Capture the cell that displays the provided text and extract its (x, y) central coordinate. 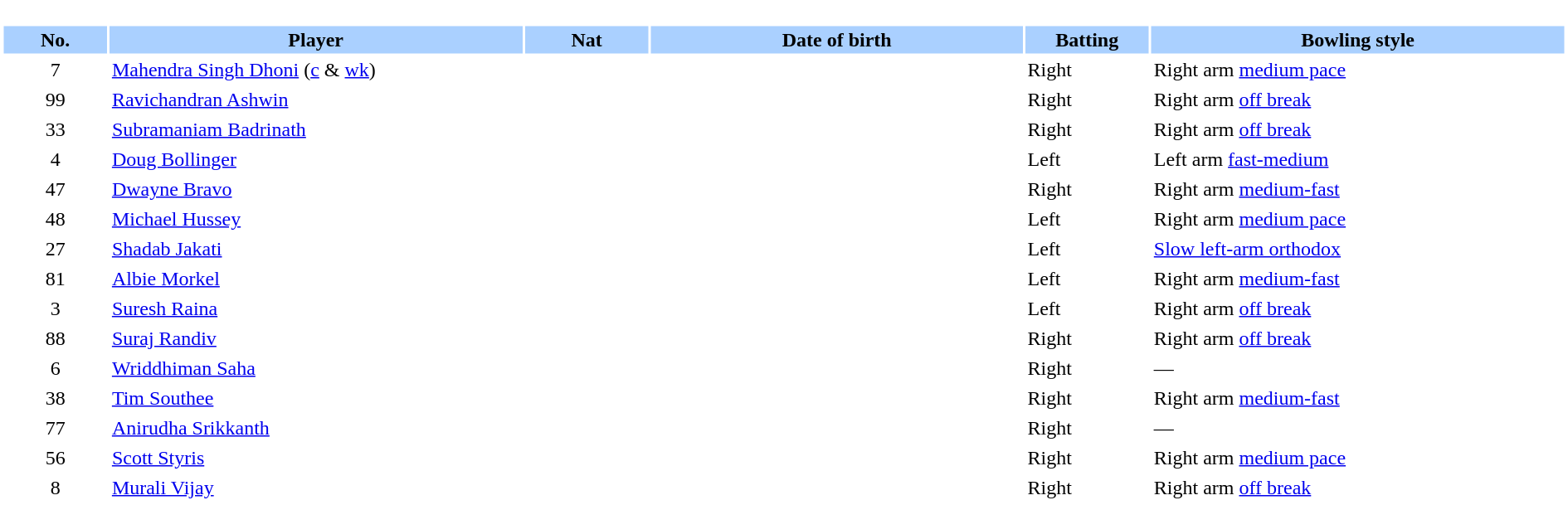
27 (55, 249)
Shadab Jakati (316, 249)
7 (55, 70)
Left arm fast-medium (1358, 159)
33 (55, 129)
Murali Vijay (316, 488)
3 (55, 308)
Suresh Raina (316, 308)
Michael Hussey (316, 219)
Suraj Randiv (316, 338)
Tim Southee (316, 398)
Scott Styris (316, 458)
Slow left-arm orthodox (1358, 249)
56 (55, 458)
Bowling style (1358, 40)
Wriddhiman Saha (316, 368)
81 (55, 279)
Subramaniam Badrinath (316, 129)
99 (55, 100)
88 (55, 338)
8 (55, 488)
Date of birth (837, 40)
47 (55, 189)
Nat (586, 40)
Dwayne Bravo (316, 189)
Anirudha Srikkanth (316, 428)
77 (55, 428)
48 (55, 219)
Albie Morkel (316, 279)
Batting (1087, 40)
Ravichandran Ashwin (316, 100)
Doug Bollinger (316, 159)
6 (55, 368)
38 (55, 398)
Mahendra Singh Dhoni (c & wk) (316, 70)
Player (316, 40)
4 (55, 159)
No. (55, 40)
